Return the [x, y] coordinate for the center point of the cell that contains the specified text.  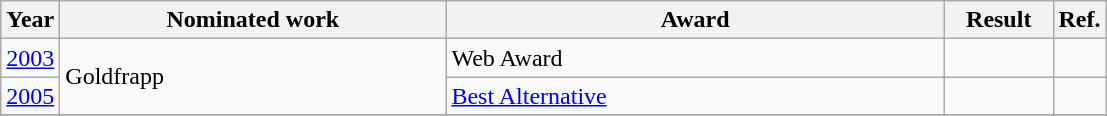
Year [30, 20]
Award [696, 20]
Ref. [1080, 20]
Web Award [696, 58]
2005 [30, 96]
Nominated work [253, 20]
Result [998, 20]
2003 [30, 58]
Goldfrapp [253, 77]
Best Alternative [696, 96]
